Search for the cell housing the specified text and yield its [x, y] center coordinate. 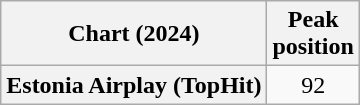
Estonia Airplay (TopHit) [134, 85]
Peakposition [313, 34]
92 [313, 85]
Chart (2024) [134, 34]
